Return (x, y) of the center of cell containing provided text 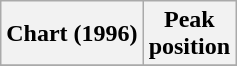
Chart (1996) (72, 34)
Peakposition (189, 34)
